Find where the given text appears and provide that cell's center as (x, y) coordinate. 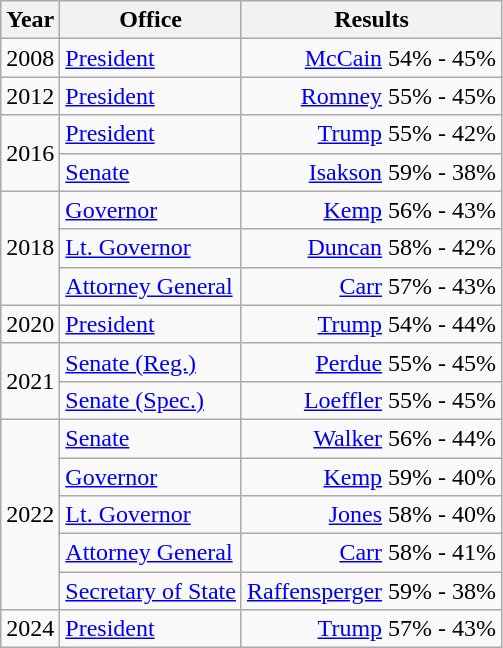
2008 (30, 58)
Results (371, 20)
Walker 56% - 44% (371, 438)
Carr 57% - 43% (371, 286)
2016 (30, 153)
Senate (Spec.) (151, 400)
Secretary of State (151, 591)
Trump 57% - 43% (371, 629)
Trump 54% - 44% (371, 324)
Carr 58% - 41% (371, 553)
Senate (Reg.) (151, 362)
McCain 54% - 45% (371, 58)
2018 (30, 248)
2012 (30, 96)
2020 (30, 324)
Trump 55% - 42% (371, 134)
2024 (30, 629)
Kemp 59% - 40% (371, 477)
Jones 58% - 40% (371, 515)
Romney 55% - 45% (371, 96)
Kemp 56% - 43% (371, 210)
Office (151, 20)
Duncan 58% - 42% (371, 248)
Year (30, 20)
Loeffler 55% - 45% (371, 400)
2021 (30, 381)
2022 (30, 514)
Isakson 59% - 38% (371, 172)
Perdue 55% - 45% (371, 362)
Raffensperger 59% - 38% (371, 591)
